From the cell containing the given text, extract its center point as (X, Y) coordinate. 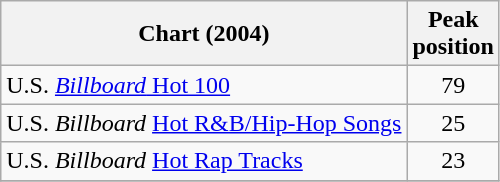
Peakposition (453, 34)
79 (453, 85)
U.S. Billboard Hot R&B/Hip-Hop Songs (204, 123)
U.S. Billboard Hot Rap Tracks (204, 161)
25 (453, 123)
Chart (2004) (204, 34)
U.S. Billboard Hot 100 (204, 85)
23 (453, 161)
